Capture the cell that displays the provided text and extract its [x, y] central coordinate. 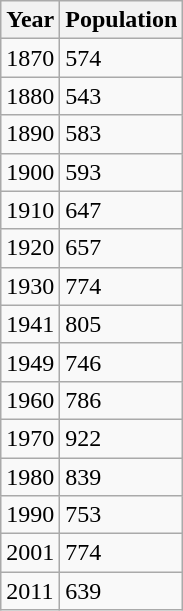
543 [122, 96]
786 [122, 400]
574 [122, 58]
1890 [30, 134]
753 [122, 515]
583 [122, 134]
647 [122, 210]
Year [30, 20]
2001 [30, 553]
1930 [30, 286]
922 [122, 438]
2011 [30, 591]
1941 [30, 324]
1900 [30, 172]
593 [122, 172]
1949 [30, 362]
1880 [30, 96]
746 [122, 362]
1970 [30, 438]
Population [122, 20]
1960 [30, 400]
639 [122, 591]
1910 [30, 210]
657 [122, 248]
1920 [30, 248]
805 [122, 324]
1870 [30, 58]
839 [122, 477]
1990 [30, 515]
1980 [30, 477]
